Pinpoint the cell where the given text exists, returning its (X, Y) midpoint coordinate. 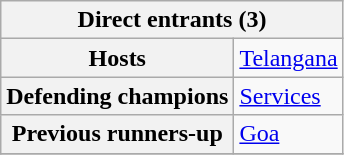
Services (288, 96)
Direct entrants (3) (172, 20)
Hosts (118, 58)
Telangana (288, 58)
Previous runners-up (118, 134)
Goa (288, 134)
Defending champions (118, 96)
